Output the [x, y] coordinate of the center of the cell containing the given text.  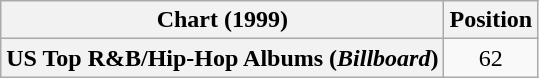
62 [491, 58]
Position [491, 20]
Chart (1999) [222, 20]
US Top R&B/Hip-Hop Albums (Billboard) [222, 58]
